Identify which cell holds the provided text, then report its [X, Y] central coordinate. 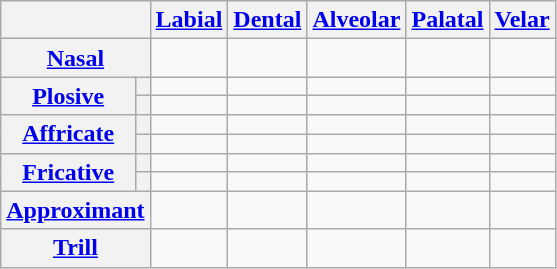
Plosive [68, 96]
Dental [268, 20]
Labial [189, 20]
Alveolar [356, 20]
Velar [522, 20]
Affricate [68, 134]
Approximant [76, 210]
Trill [76, 248]
Nasal [76, 58]
Fricative [68, 172]
Palatal [448, 20]
